For the text-containing cell, return its midpoint in (X, Y) coordinate format. 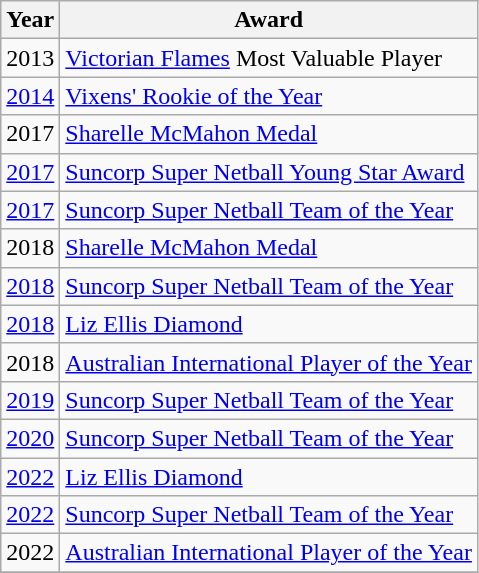
2019 (30, 400)
2020 (30, 438)
2013 (30, 58)
Award (269, 20)
2014 (30, 96)
Suncorp Super Netball Young Star Award (269, 172)
Vixens' Rookie of the Year (269, 96)
Victorian Flames Most Valuable Player (269, 58)
Year (30, 20)
